Output the [X, Y] coordinate of the center of the cell containing the given text.  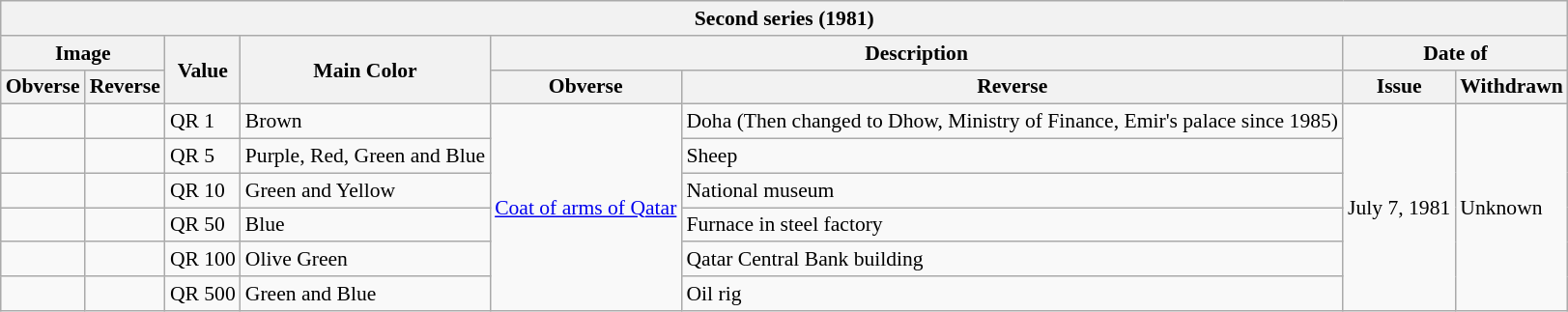
Issue [1399, 87]
Green and Yellow [365, 190]
Description [916, 53]
National museum [1012, 190]
Brown [365, 122]
Withdrawn [1511, 87]
QR 500 [203, 294]
July 7, 1981 [1399, 208]
Green and Blue [365, 294]
Value [203, 70]
Date of [1455, 53]
Sheep [1012, 156]
Qatar Central Bank building [1012, 260]
Purple, Red, Green and Blue [365, 156]
Second series (1981) [784, 18]
QR 50 [203, 225]
Furnace in steel factory [1012, 225]
Unknown [1511, 208]
Image [83, 53]
QR 10 [203, 190]
QR 100 [203, 260]
Oil rig [1012, 294]
Main Color [365, 70]
Blue [365, 225]
QR 5 [203, 156]
QR 1 [203, 122]
Coat of arms of Qatar [585, 208]
Doha (Then changed to Dhow, Ministry of Finance, Emir's palace since 1985) [1012, 122]
Olive Green [365, 260]
